For the text-containing cell, return its midpoint in [X, Y] coordinate format. 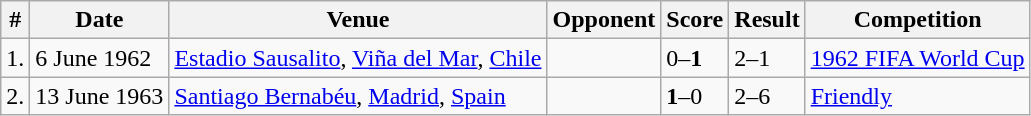
Santiago Bernabéu, Madrid, Spain [358, 96]
1–0 [695, 96]
Competition [918, 20]
Opponent [604, 20]
Score [695, 20]
Friendly [918, 96]
6 June 1962 [100, 58]
0–1 [695, 58]
Result [767, 20]
1. [16, 58]
Estadio Sausalito, Viña del Mar, Chile [358, 58]
# [16, 20]
13 June 1963 [100, 96]
2–1 [767, 58]
Venue [358, 20]
Date [100, 20]
2. [16, 96]
1962 FIFA World Cup [918, 58]
2–6 [767, 96]
